Scan for the cell matching the given text and deliver its (x, y) coordinate at center. 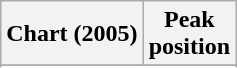
Chart (2005) (72, 34)
Peak position (189, 34)
